Output the [X, Y] coordinate of the center of the cell containing the given text.  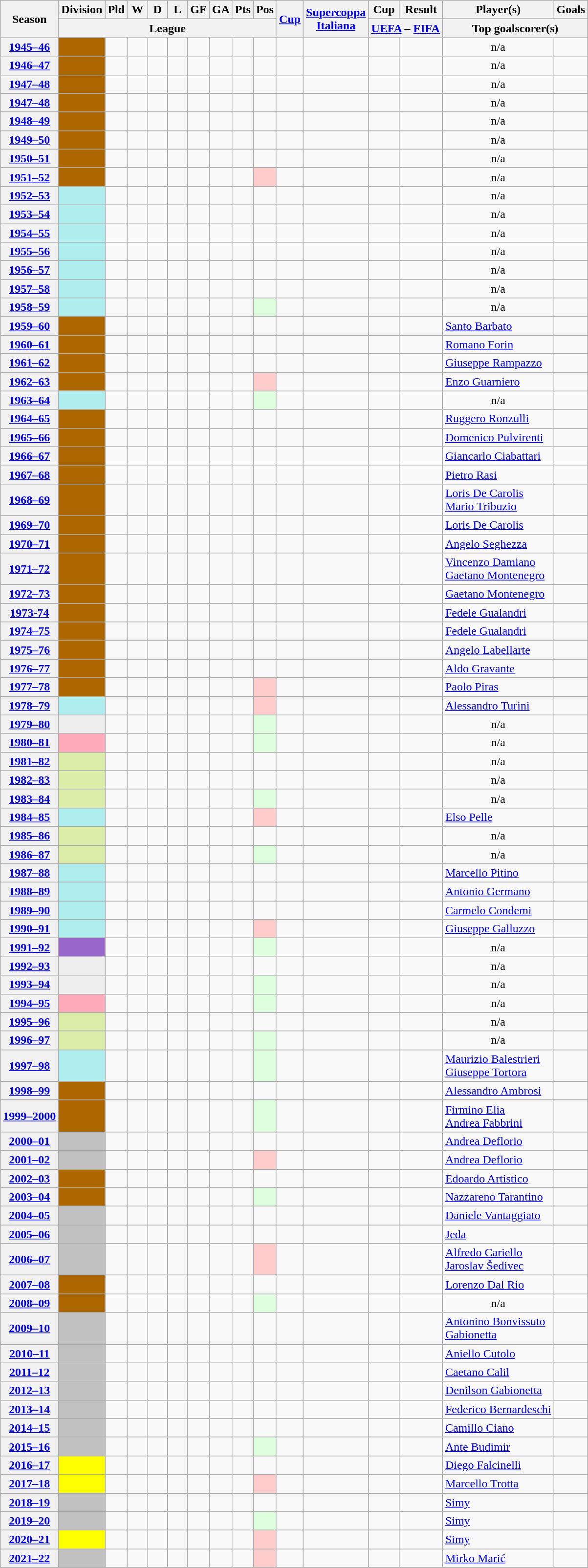
L [178, 10]
1999–2000 [29, 1116]
Denilson Gabionetta [498, 1391]
Ante Budimir [498, 1446]
1953–54 [29, 214]
1956–57 [29, 270]
Division [82, 10]
1970–71 [29, 544]
Pts [242, 10]
1991–92 [29, 947]
1960–61 [29, 344]
Antonino Bonvissuto Gabionetta [498, 1328]
1987–88 [29, 873]
2003–04 [29, 1197]
1984–85 [29, 817]
GA [221, 10]
2016–17 [29, 1465]
1977–78 [29, 687]
Paolo Piras [498, 687]
1972–73 [29, 594]
Santo Barbato [498, 326]
Alfredo Cariello Jaroslav Šedivec [498, 1260]
Result [421, 10]
2014–15 [29, 1428]
2021–22 [29, 1558]
2005–06 [29, 1234]
2007–08 [29, 1285]
Goals [571, 10]
Camillo Ciano [498, 1428]
Giuseppe Galluzzo [498, 929]
2018–19 [29, 1503]
Lorenzo Dal Rio [498, 1285]
2019–20 [29, 1521]
2011–12 [29, 1372]
Antonio Germano [498, 892]
1945–46 [29, 47]
2002–03 [29, 1178]
Gaetano Montenegro [498, 594]
D [157, 10]
W [138, 10]
1998–99 [29, 1091]
2009–10 [29, 1328]
Supercoppa Italiana [336, 19]
Federico Bernardeschi [498, 1409]
1985–86 [29, 836]
Giuseppe Rampazzo [498, 363]
Loris De Carolis Mario Tribuzio [498, 499]
1983–84 [29, 798]
1966–67 [29, 456]
Marcello Trotta [498, 1483]
2017–18 [29, 1483]
2001–02 [29, 1160]
1954–55 [29, 233]
1981–82 [29, 761]
Caetano Calil [498, 1372]
2004–05 [29, 1216]
Mirko Marić [498, 1558]
1951–52 [29, 177]
1965–66 [29, 437]
2015–16 [29, 1446]
1971–72 [29, 569]
Marcello Pitino [498, 873]
Top goalscorer(s) [515, 28]
1968–69 [29, 499]
Diego Falcinelli [498, 1465]
Ruggero Ronzulli [498, 419]
Edoardo Artistico [498, 1178]
Elso Pelle [498, 817]
1994–95 [29, 1003]
1978–79 [29, 706]
1995–96 [29, 1022]
1973-74 [29, 613]
1950–51 [29, 158]
Enzo Guarniero [498, 382]
1996–97 [29, 1040]
1959–60 [29, 326]
1955–56 [29, 252]
Alessandro Turini [498, 706]
Daniele Vantaggiato [498, 1216]
1979–80 [29, 724]
2008–09 [29, 1303]
1961–62 [29, 363]
2013–14 [29, 1409]
1982–83 [29, 780]
1993–94 [29, 985]
Domenico Pulvirenti [498, 437]
Romano Forin [498, 344]
1957–58 [29, 289]
Nazzareno Tarantino [498, 1197]
Maurizio Balestrieri Giuseppe Tortora [498, 1065]
Aniello Cutolo [498, 1353]
Pietro Rasi [498, 474]
1969–70 [29, 525]
2010–11 [29, 1353]
1990–91 [29, 929]
1986–87 [29, 855]
2000–01 [29, 1141]
1988–89 [29, 892]
Loris De Carolis [498, 525]
1989–90 [29, 910]
Pld [116, 10]
UEFA – FIFA [406, 28]
1962–63 [29, 382]
GF [198, 10]
1975–76 [29, 650]
2012–13 [29, 1391]
Giancarlo Ciabattari [498, 456]
1967–68 [29, 474]
Alessandro Ambrosi [498, 1091]
Firmino Elia Andrea Fabbrini [498, 1116]
1997–98 [29, 1065]
1948–49 [29, 121]
Vincenzo Damiano Gaetano Montenegro [498, 569]
1946–47 [29, 65]
1976–77 [29, 668]
1980–81 [29, 743]
1974–75 [29, 631]
Jeda [498, 1234]
2020–21 [29, 1540]
Aldo Gravante [498, 668]
1964–65 [29, 419]
Angelo Labellarte [498, 650]
Angelo Seghezza [498, 544]
Player(s) [498, 10]
1992–93 [29, 966]
2006–07 [29, 1260]
1952–53 [29, 195]
Pos [265, 10]
1963–64 [29, 400]
1958–59 [29, 307]
League [168, 28]
1949–50 [29, 140]
Season [29, 19]
Carmelo Condemi [498, 910]
